Provide the [X, Y] coordinate of the cell's center where the given text is located.  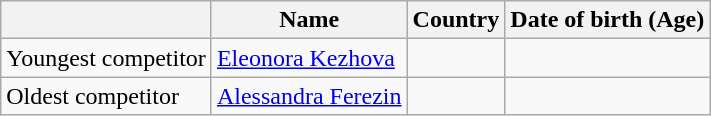
Youngest competitor [106, 58]
Alessandra Ferezin [309, 96]
Oldest competitor [106, 96]
Date of birth (Age) [608, 20]
Country [456, 20]
Eleonora Kezhova [309, 58]
Name [309, 20]
